From the cell containing the given text, extract its center point as (x, y) coordinate. 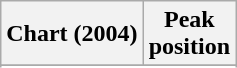
Chart (2004) (72, 34)
Peakposition (189, 34)
